Return the [x, y] coordinate for the center point of the cell that contains the specified text.  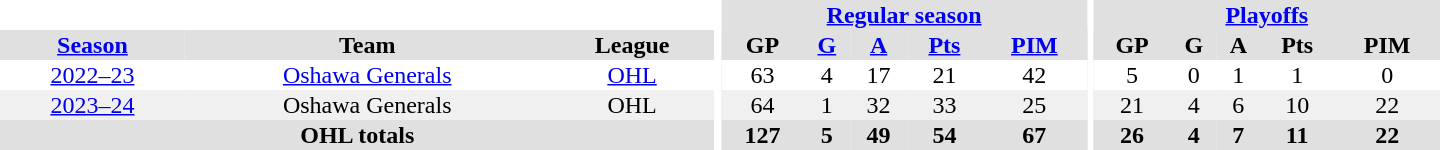
54 [944, 135]
League [632, 45]
OHL totals [358, 135]
33 [944, 105]
2023–24 [92, 105]
127 [762, 135]
Team [368, 45]
17 [878, 75]
42 [1035, 75]
67 [1035, 135]
49 [878, 135]
63 [762, 75]
26 [1132, 135]
6 [1238, 105]
32 [878, 105]
Regular season [904, 15]
2022–23 [92, 75]
11 [1297, 135]
64 [762, 105]
Playoffs [1267, 15]
Season [92, 45]
10 [1297, 105]
7 [1238, 135]
25 [1035, 105]
